Extract the (x, y) coordinate from the center of the cell holding the provided text.  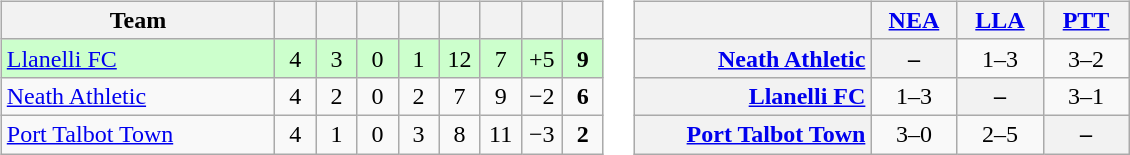
PTT (1086, 20)
−2 (542, 96)
11 (500, 134)
Team (138, 20)
3–2 (1086, 58)
NEA (914, 20)
−3 (542, 134)
3–1 (1086, 96)
2–5 (1000, 134)
3–0 (914, 134)
LLA (1000, 20)
6 (582, 96)
12 (460, 58)
8 (460, 134)
+5 (542, 58)
